Return the [X, Y] coordinate for the center point of the cell that contains the specified text.  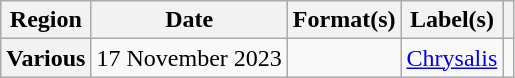
Format(s) [344, 20]
Label(s) [452, 20]
Chrysalis [452, 58]
17 November 2023 [189, 58]
Various [46, 58]
Region [46, 20]
Date [189, 20]
